Search for the cell housing the specified text and yield its [X, Y] center coordinate. 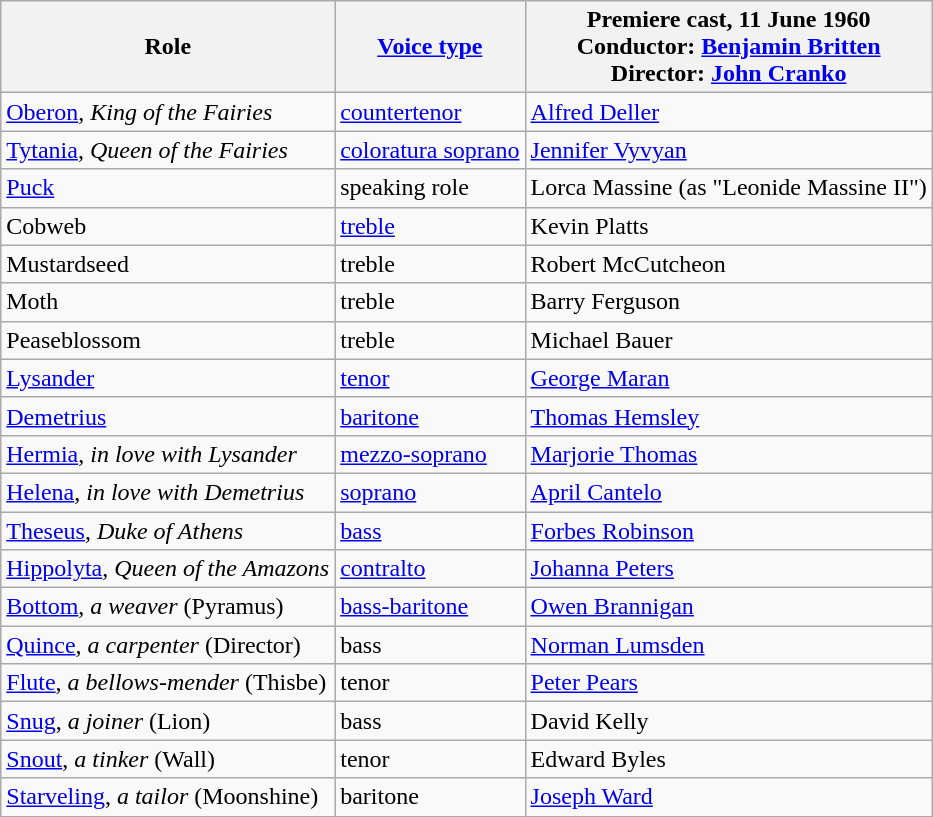
Snug, a joiner (Lion) [168, 721]
Lorca Massine (as "Leonide Massine II") [728, 188]
Marjorie Thomas [728, 454]
Barry Ferguson [728, 302]
Owen Brannigan [728, 607]
speaking role [430, 188]
Thomas Hemsley [728, 416]
Voice type [430, 47]
soprano [430, 492]
Starveling, a tailor (Moonshine) [168, 797]
Puck [168, 188]
Demetrius [168, 416]
Snout, a tinker (Wall) [168, 759]
Oberon, King of the Fairies [168, 112]
April Cantelo [728, 492]
Edward Byles [728, 759]
Peaseblossom [168, 340]
Peter Pears [728, 683]
Role [168, 47]
Joseph Ward [728, 797]
bass-baritone [430, 607]
mezzo-soprano [430, 454]
Cobweb [168, 226]
Kevin Platts [728, 226]
Forbes Robinson [728, 531]
Mustardseed [168, 264]
Quince, a carpenter (Director) [168, 645]
Hippolyta, Queen of the Amazons [168, 569]
Lysander [168, 378]
Jennifer Vyvyan [728, 150]
Bottom, a weaver (Pyramus) [168, 607]
Johanna Peters [728, 569]
Norman Lumsden [728, 645]
Tytania, Queen of the Fairies [168, 150]
Theseus, Duke of Athens [168, 531]
Premiere cast, 11 June 1960Conductor: Benjamin BrittenDirector: John Cranko [728, 47]
Hermia, in love with Lysander [168, 454]
countertenor [430, 112]
contralto [430, 569]
David Kelly [728, 721]
Helena, in love with Demetrius [168, 492]
coloratura soprano [430, 150]
Michael Bauer [728, 340]
George Maran [728, 378]
Flute, a bellows-mender (Thisbe) [168, 683]
Robert McCutcheon [728, 264]
Alfred Deller [728, 112]
Moth [168, 302]
